Determine the (X, Y) coordinate at the center of the cell enclosing the given text.  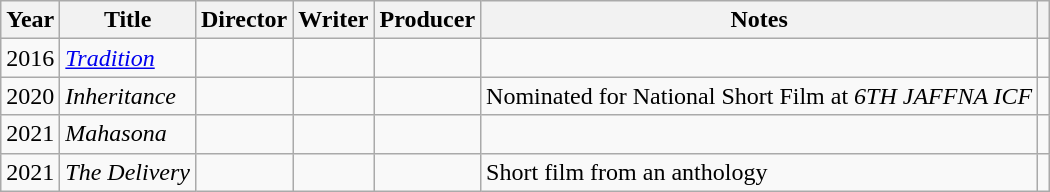
Tradition (128, 58)
Nominated for National Short Film at 6TH JAFFNA ICF (760, 96)
Director (244, 20)
The Delivery (128, 172)
Year (30, 20)
Title (128, 20)
Writer (334, 20)
2016 (30, 58)
Mahasona (128, 134)
Producer (428, 20)
2020 (30, 96)
Notes (760, 20)
Inheritance (128, 96)
Short film from an anthology (760, 172)
